Detect which cell encompasses the target text, then output its (x, y) center coordinate. 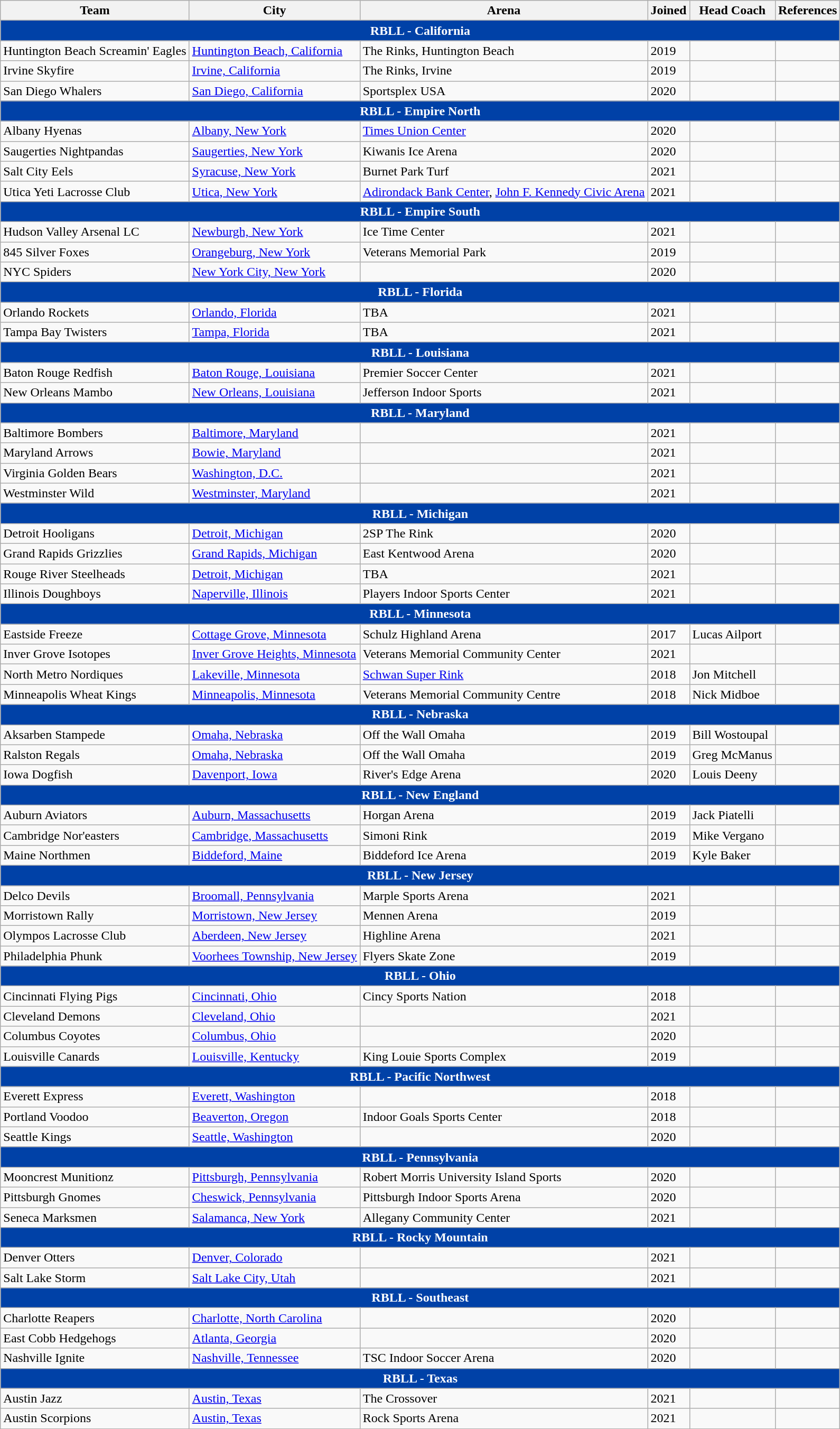
Albany Hyenas (95, 131)
The Rinks, Huntington Beach (504, 51)
Cincinnati Flying Pigs (95, 996)
River's Edge Arena (504, 775)
RBLL - Pacific Northwest (421, 1077)
Schwan Super Rink (504, 674)
Delco Devils (95, 896)
Naperville, Illinois (275, 594)
Sportsplex USA (504, 91)
Austin Jazz (95, 1398)
RBLL - Rocky Mountain (421, 1238)
Veterans Memorial Park (504, 252)
TSC Indoor Soccer Arena (504, 1358)
San Diego, California (275, 91)
Huntington Beach, California (275, 51)
Minneapolis Wheat Kings (95, 694)
Columbus, Ohio (275, 1036)
2SP The Rink (504, 533)
Veterans Memorial Community Center (504, 654)
Cincinnati, Ohio (275, 996)
Irvine Skyfire (95, 71)
Portland Voodoo (95, 1117)
Morristown, New Jersey (275, 916)
Maryland Arrows (95, 453)
Veterans Memorial Community Centre (504, 694)
Westminster Wild (95, 493)
Utica Yeti Lacrosse Club (95, 191)
Cheswick, Pennsylvania (275, 1197)
RBLL - Texas (421, 1378)
Syracuse, New York (275, 171)
RBLL - Florida (421, 292)
The Rinks, Irvine (504, 71)
RBLL - Nebraska (421, 714)
Cincy Sports Nation (504, 996)
Bill Wostoupal (732, 735)
Kyle Baker (732, 855)
Head Coach (732, 11)
Beaverton, Oregon (275, 1117)
Grand Rapids Grizzlies (95, 553)
Jon Mitchell (732, 674)
Auburn, Massachusetts (275, 815)
Grand Rapids, Michigan (275, 553)
RBLL - Southeast (421, 1298)
Denver Otters (95, 1258)
Inver Grove Isotopes (95, 654)
Orangeburg, New York (275, 252)
Simoni Rink (504, 835)
North Metro Nordiques (95, 674)
Times Union Center (504, 131)
Jefferson Indoor Sports (504, 393)
City (275, 11)
New Orleans, Louisiana (275, 393)
Cambridge Nor'easters (95, 835)
Irvine, California (275, 71)
Adirondack Bank Center, John F. Kennedy Civic Arena (504, 191)
Robert Morris University Island Sports (504, 1177)
East Cobb Hedgehogs (95, 1338)
Tampa, Florida (275, 332)
RBLL - Ohio (421, 976)
Albany, New York (275, 131)
Pittsburgh Gnomes (95, 1197)
Baton Rouge Redfish (95, 373)
Cleveland, Ohio (275, 1016)
Marple Sports Arena (504, 896)
RBLL - New England (421, 795)
Washington, D.C. (275, 473)
New Orleans Mambo (95, 393)
Philadelphia Phunk (95, 956)
Nashville Ignite (95, 1358)
Flyers Skate Zone (504, 956)
King Louie Sports Complex (504, 1056)
Atlanta, Georgia (275, 1338)
Ice Time Center (504, 231)
845 Silver Foxes (95, 252)
Biddeford, Maine (275, 855)
Huntington Beach Screamin' Eagles (95, 51)
Rouge River Steelheads (95, 573)
Allegany Community Center (504, 1217)
Orlando Rockets (95, 312)
Morristown Rally (95, 916)
Columbus Coyotes (95, 1036)
Jack Piatelli (732, 815)
2017 (669, 634)
Premier Soccer Center (504, 373)
RBLL - Minnesota (421, 614)
Horgan Arena (504, 815)
Bowie, Maryland (275, 453)
Illinois Doughboys (95, 594)
San Diego Whalers (95, 91)
Baltimore Bombers (95, 433)
Greg McManus (732, 755)
Voorhees Township, New Jersey (275, 956)
Virginia Golden Bears (95, 473)
Pittsburgh, Pennsylvania (275, 1177)
Louis Deeny (732, 775)
Maine Northmen (95, 855)
East Kentwood Arena (504, 553)
Westminster, Maryland (275, 493)
Seneca Marksmen (95, 1217)
Lucas Ailport (732, 634)
Aksarben Stampede (95, 735)
NYC Spiders (95, 272)
Louisville Canards (95, 1056)
Austin Scorpions (95, 1418)
Davenport, Iowa (275, 775)
Detroit Hooligans (95, 533)
Team (95, 11)
Mooncrest Munitionz (95, 1177)
Charlotte Reapers (95, 1318)
Saugerties, New York (275, 151)
Olympos Lacrosse Club (95, 936)
Biddeford Ice Arena (504, 855)
Seattle, Washington (275, 1137)
Everett, Washington (275, 1097)
Salt Lake Storm (95, 1278)
The Crossover (504, 1398)
RBLL - Louisiana (421, 352)
RBLL - Empire North (421, 111)
Cambridge, Massachusetts (275, 835)
Rock Sports Arena (504, 1418)
RBLL - Empire South (421, 211)
RBLL - Pennsylvania (421, 1157)
Louisville, Kentucky (275, 1056)
Joined (669, 11)
Mike Vergano (732, 835)
Charlotte, North Carolina (275, 1318)
Nick Midboe (732, 694)
Baton Rouge, Louisiana (275, 373)
Burnet Park Turf (504, 171)
Hudson Valley Arsenal LC (95, 231)
Indoor Goals Sports Center (504, 1117)
Tampa Bay Twisters (95, 332)
Players Indoor Sports Center (504, 594)
Seattle Kings (95, 1137)
RBLL - New Jersey (421, 875)
Salt City Eels (95, 171)
Iowa Dogfish (95, 775)
Mennen Arena (504, 916)
Kiwanis Ice Arena (504, 151)
Auburn Aviators (95, 815)
RBLL - Michigan (421, 513)
Cottage Grove, Minnesota (275, 634)
Lakeville, Minnesota (275, 674)
Cleveland Demons (95, 1016)
Schulz Highland Arena (504, 634)
Orlando, Florida (275, 312)
RBLL - Maryland (421, 413)
Utica, New York (275, 191)
Newburgh, New York (275, 231)
Saugerties Nightpandas (95, 151)
Nashville, Tennessee (275, 1358)
Broomall, Pennsylvania (275, 896)
Salamanca, New York (275, 1217)
Minneapolis, Minnesota (275, 694)
Denver, Colorado (275, 1258)
RBLL - California (421, 31)
New York City, New York (275, 272)
Baltimore, Maryland (275, 433)
Salt Lake City, Utah (275, 1278)
References (807, 11)
Ralston Regals (95, 755)
Pittsburgh Indoor Sports Arena (504, 1197)
Arena (504, 11)
Everett Express (95, 1097)
Highline Arena (504, 936)
Aberdeen, New Jersey (275, 936)
Inver Grove Heights, Minnesota (275, 654)
Eastside Freeze (95, 634)
